Return (X, Y) of the center of cell containing provided text 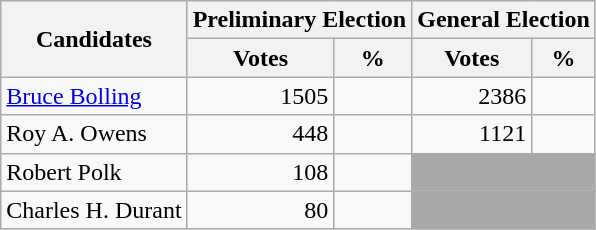
80 (260, 210)
2386 (472, 96)
Candidates (94, 39)
448 (260, 134)
1505 (260, 96)
Bruce Bolling (94, 96)
Roy A. Owens (94, 134)
Preliminary Election (300, 20)
Charles H. Durant (94, 210)
108 (260, 172)
1121 (472, 134)
Robert Polk (94, 172)
General Election (504, 20)
